Capture the cell that displays the provided text and extract its [X, Y] central coordinate. 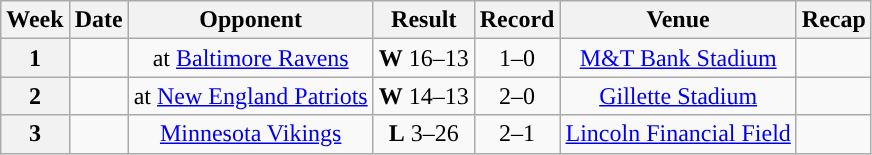
1 [35, 58]
at Baltimore Ravens [250, 58]
2–0 [517, 96]
Opponent [250, 20]
3 [35, 134]
Date [98, 20]
Week [35, 20]
1–0 [517, 58]
2 [35, 96]
at New England Patriots [250, 96]
W 16–13 [424, 58]
Result [424, 20]
Venue [678, 20]
M&T Bank Stadium [678, 58]
W 14–13 [424, 96]
2–1 [517, 134]
Minnesota Vikings [250, 134]
L 3–26 [424, 134]
Record [517, 20]
Gillette Stadium [678, 96]
Recap [834, 20]
Lincoln Financial Field [678, 134]
